Extract the [x, y] coordinate from the center of the cell holding the provided text.  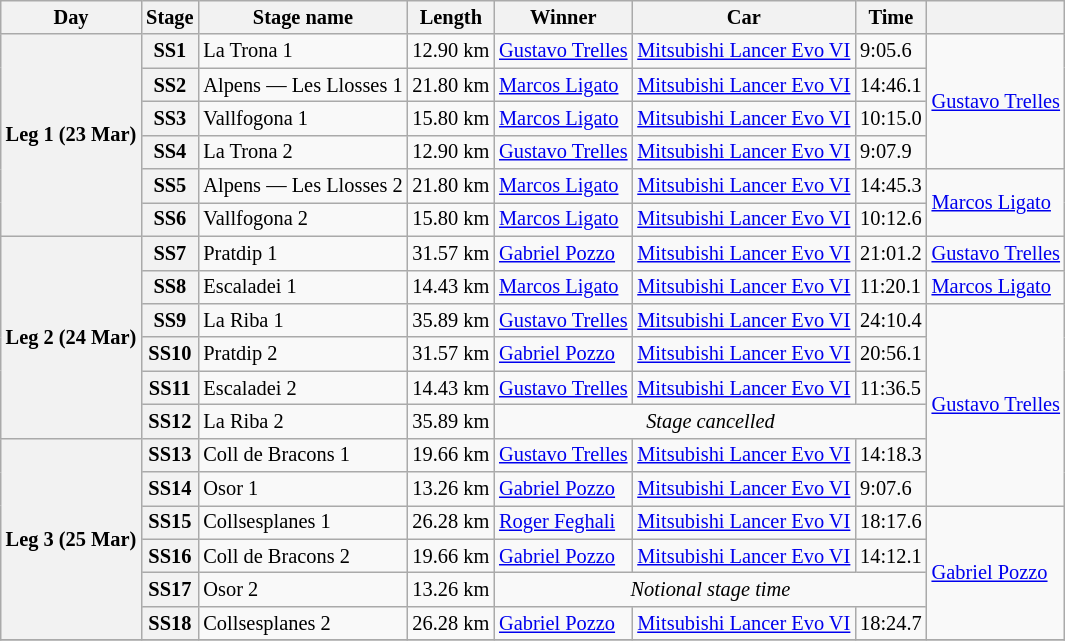
14:46.1 [890, 85]
11:20.1 [890, 287]
SS1 [170, 51]
21:01.2 [890, 253]
SS2 [170, 85]
Length [450, 17]
SS15 [170, 522]
Winner [563, 17]
Alpens — Les Llosses 1 [302, 85]
Escaladei 1 [302, 287]
SS9 [170, 320]
SS6 [170, 219]
24:10.4 [890, 320]
Time [890, 17]
Coll de Bracons 2 [302, 556]
10:15.0 [890, 118]
18:24.7 [890, 623]
Osor 1 [302, 489]
Pratdip 2 [302, 354]
SS13 [170, 455]
Stage cancelled [710, 421]
Escaladei 2 [302, 388]
Roger Feghali [563, 522]
Leg 1 (23 Mar) [71, 135]
9:07.6 [890, 489]
SS16 [170, 556]
18:17.6 [890, 522]
Stage [170, 17]
Car [744, 17]
Leg 2 (24 Mar) [71, 337]
Alpens — Les Llosses 2 [302, 186]
Day [71, 17]
Vallfogona 2 [302, 219]
Vallfogona 1 [302, 118]
SS12 [170, 421]
SS17 [170, 589]
La Riba 1 [302, 320]
SS8 [170, 287]
Coll de Bracons 1 [302, 455]
9:05.6 [890, 51]
Collsesplanes 1 [302, 522]
20:56.1 [890, 354]
La Riba 2 [302, 421]
SS5 [170, 186]
SS7 [170, 253]
9:07.9 [890, 152]
14:45.3 [890, 186]
Stage name [302, 17]
14:18.3 [890, 455]
Collsesplanes 2 [302, 623]
SS3 [170, 118]
La Trona 1 [302, 51]
Osor 2 [302, 589]
Leg 3 (25 Mar) [71, 539]
SS10 [170, 354]
Notional stage time [710, 589]
SS14 [170, 489]
14:12.1 [890, 556]
10:12.6 [890, 219]
SS4 [170, 152]
La Trona 2 [302, 152]
SS18 [170, 623]
SS11 [170, 388]
11:36.5 [890, 388]
Pratdip 1 [302, 253]
